Search for the cell housing the specified text and yield its [x, y] center coordinate. 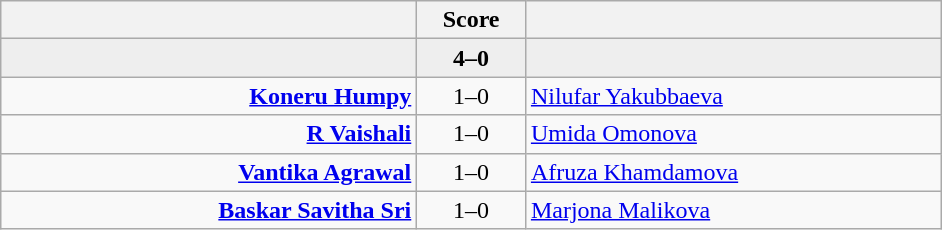
Score [472, 20]
Umida Omonova [733, 134]
Nilufar Yakubbaeva [733, 96]
4–0 [472, 58]
Baskar Savitha Sri [209, 210]
R Vaishali [209, 134]
Koneru Humpy [209, 96]
Vantika Agrawal [209, 172]
Afruza Khamdamova [733, 172]
Marjona Malikova [733, 210]
